Detect which cell encompasses the target text, then output its (X, Y) center coordinate. 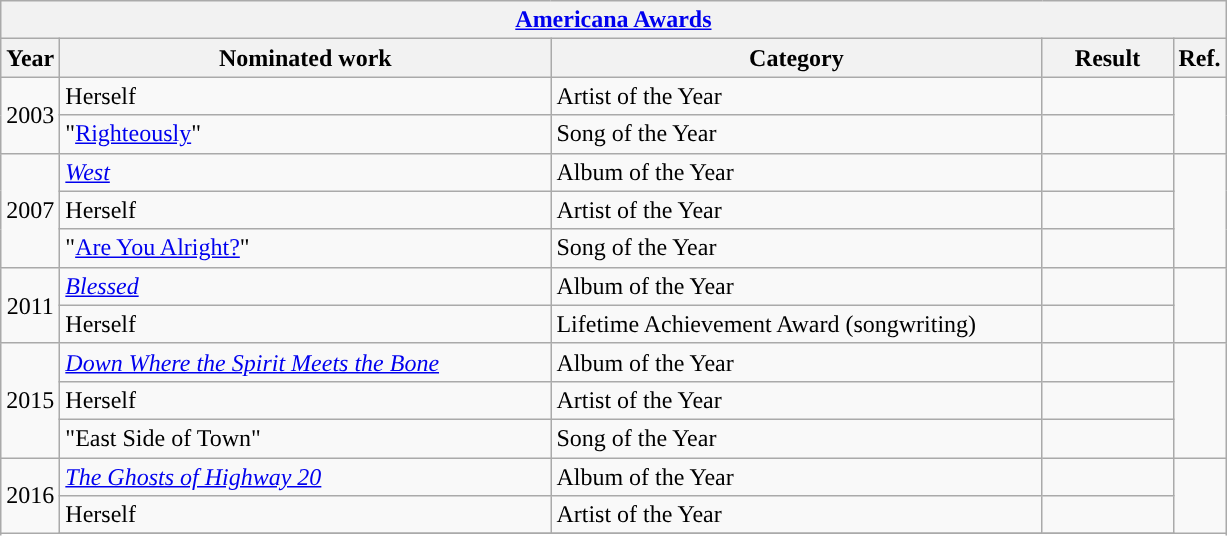
Ref. (1200, 58)
"Are You Alright?" (306, 248)
Nominated work (306, 58)
Result (1108, 58)
Americana Awards (614, 20)
2011 (30, 305)
Down Where the Spirit Meets the Bone (306, 362)
Category (796, 58)
"Righteously" (306, 134)
Blessed (306, 286)
West (306, 172)
2015 (30, 400)
Lifetime Achievement Award (songwriting) (796, 324)
2007 (30, 210)
The Ghosts of Highway 20 (306, 477)
Year (30, 58)
2003 (30, 115)
"East Side of Town" (306, 438)
2016 (30, 496)
